Scan for the cell matching the given text and deliver its [x, y] coordinate at center. 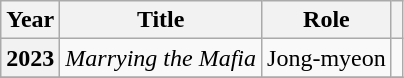
Year [30, 20]
Title [161, 20]
Role [327, 20]
2023 [30, 58]
Marrying the Mafia [161, 58]
Jong-myeon [327, 58]
